Scan for the cell matching the given text and deliver its (X, Y) coordinate at center. 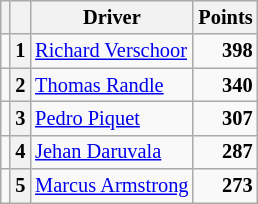
398 (225, 51)
Thomas Randle (112, 85)
Marcus Armstrong (112, 186)
1 (20, 51)
Points (225, 17)
Driver (112, 17)
Pedro Piquet (112, 118)
Jehan Daruvala (112, 152)
3 (20, 118)
5 (20, 186)
307 (225, 118)
2 (20, 85)
Richard Verschoor (112, 51)
4 (20, 152)
287 (225, 152)
340 (225, 85)
273 (225, 186)
